Pinpoint the cell where the given text exists, returning its [X, Y] midpoint coordinate. 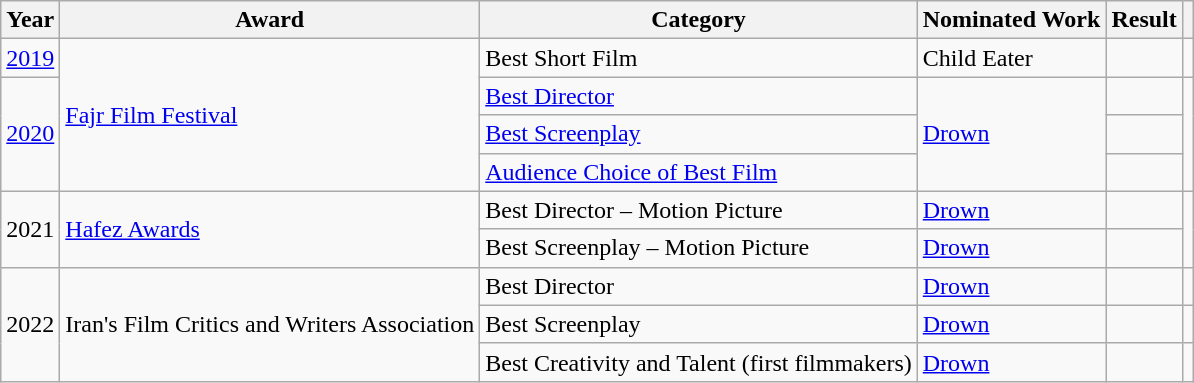
Nominated Work [1012, 20]
Best Creativity and Talent (first filmmakers) [699, 362]
Iran's Film Critics and Writers Association [270, 324]
Hafez Awards [270, 229]
Best Screenplay – Motion Picture [699, 248]
Child Eater [1012, 58]
Best Short Film [699, 58]
2020 [30, 134]
2021 [30, 229]
2019 [30, 58]
Award [270, 20]
Audience Choice of Best Film [699, 172]
Best Director – Motion Picture [699, 210]
Year [30, 20]
Fajr Film Festival [270, 115]
Result [1144, 20]
2022 [30, 324]
Category [699, 20]
